Pinpoint the cell where the given text exists, returning its (X, Y) midpoint coordinate. 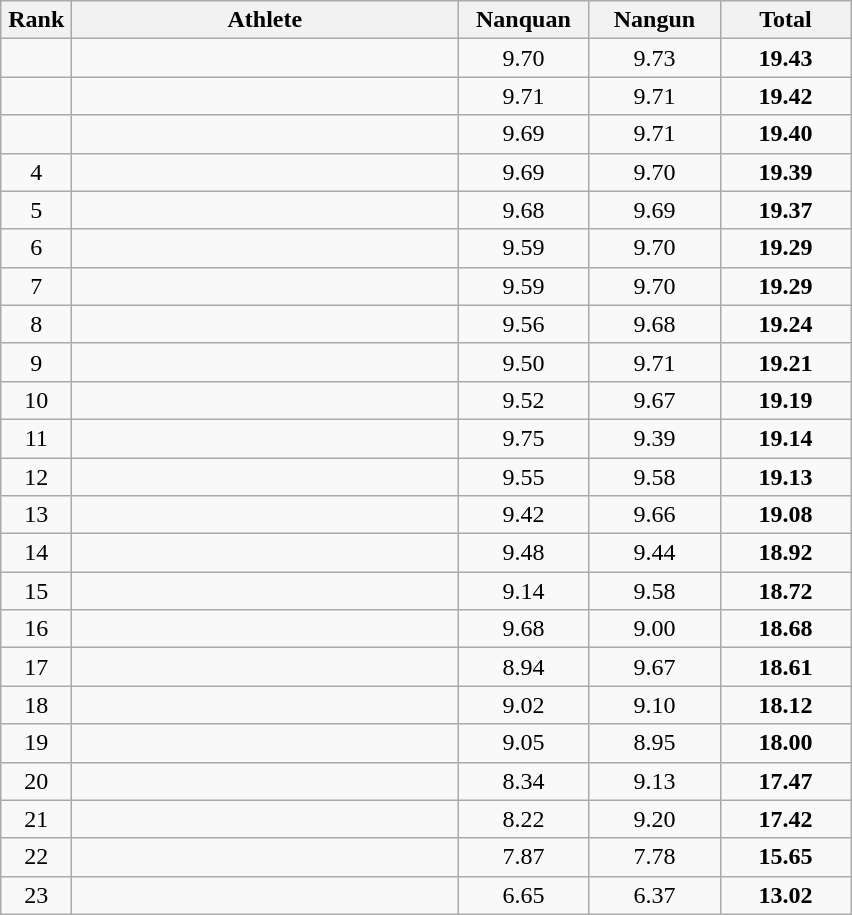
18 (36, 705)
18.00 (786, 743)
9.50 (524, 362)
19.13 (786, 477)
Total (786, 20)
7.87 (524, 857)
15.65 (786, 857)
9.10 (654, 705)
19.42 (786, 96)
19.37 (786, 210)
9.44 (654, 553)
Nangun (654, 20)
12 (36, 477)
9.13 (654, 781)
21 (36, 819)
9.73 (654, 58)
11 (36, 438)
9.00 (654, 629)
7.78 (654, 857)
9.42 (524, 515)
7 (36, 286)
19.14 (786, 438)
23 (36, 895)
22 (36, 857)
5 (36, 210)
19.21 (786, 362)
9.75 (524, 438)
17.47 (786, 781)
19.40 (786, 134)
6.37 (654, 895)
13.02 (786, 895)
19.24 (786, 324)
9.05 (524, 743)
18.61 (786, 667)
9.52 (524, 400)
6 (36, 248)
8 (36, 324)
9.56 (524, 324)
8.94 (524, 667)
Nanquan (524, 20)
9.39 (654, 438)
19 (36, 743)
8.22 (524, 819)
19.08 (786, 515)
18.72 (786, 591)
Rank (36, 20)
Athlete (265, 20)
6.65 (524, 895)
9.48 (524, 553)
16 (36, 629)
17 (36, 667)
15 (36, 591)
9.02 (524, 705)
10 (36, 400)
4 (36, 172)
18.12 (786, 705)
13 (36, 515)
8.95 (654, 743)
8.34 (524, 781)
18.92 (786, 553)
9.66 (654, 515)
9.20 (654, 819)
14 (36, 553)
19.43 (786, 58)
19.39 (786, 172)
20 (36, 781)
18.68 (786, 629)
9 (36, 362)
17.42 (786, 819)
19.19 (786, 400)
9.55 (524, 477)
9.14 (524, 591)
